Pinpoint the cell where the given text exists, returning its (X, Y) midpoint coordinate. 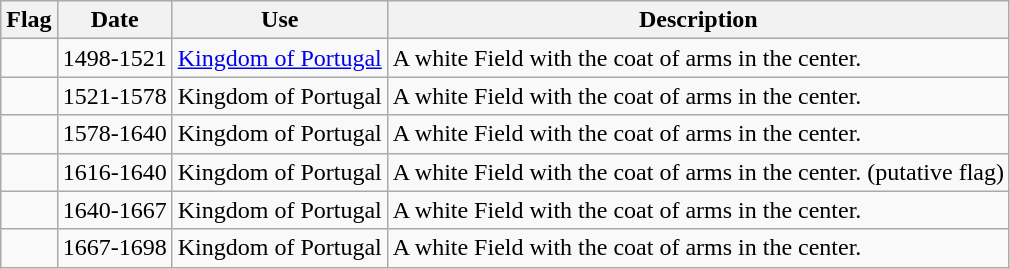
Date (114, 20)
Description (698, 20)
Flag (29, 20)
1498-1521 (114, 58)
1521-1578 (114, 96)
1616-1640 (114, 172)
1578-1640 (114, 134)
1640-1667 (114, 210)
1667-1698 (114, 248)
Use (280, 20)
A white Field with the coat of arms in the center. (putative flag) (698, 172)
